For the text-containing cell, return its midpoint in (X, Y) coordinate format. 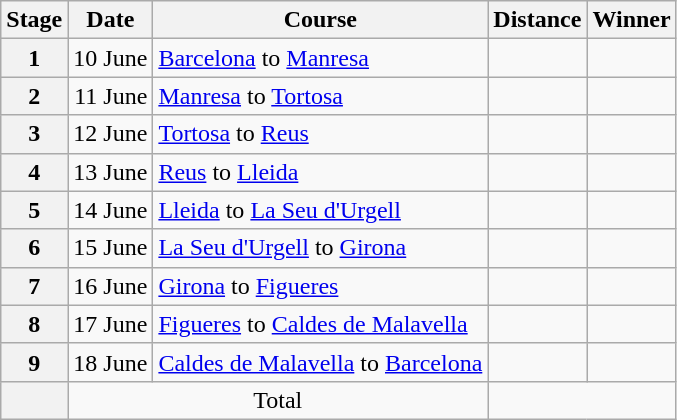
10 June (110, 58)
La Seu d'Urgell to Girona (320, 248)
8 (34, 324)
Figueres to Caldes de Malavella (320, 324)
Manresa to Tortosa (320, 96)
11 June (110, 96)
Total (278, 400)
3 (34, 134)
16 June (110, 286)
4 (34, 172)
12 June (110, 134)
Lleida to La Seu d'Urgell (320, 210)
6 (34, 248)
Caldes de Malavella to Barcelona (320, 362)
9 (34, 362)
15 June (110, 248)
13 June (110, 172)
14 June (110, 210)
18 June (110, 362)
5 (34, 210)
7 (34, 286)
Date (110, 20)
Barcelona to Manresa (320, 58)
Winner (632, 20)
1 (34, 58)
17 June (110, 324)
Course (320, 20)
Stage (34, 20)
Girona to Figueres (320, 286)
Distance (538, 20)
2 (34, 96)
Tortosa to Reus (320, 134)
Reus to Lleida (320, 172)
